Identify which cell holds the provided text, then report its (X, Y) central coordinate. 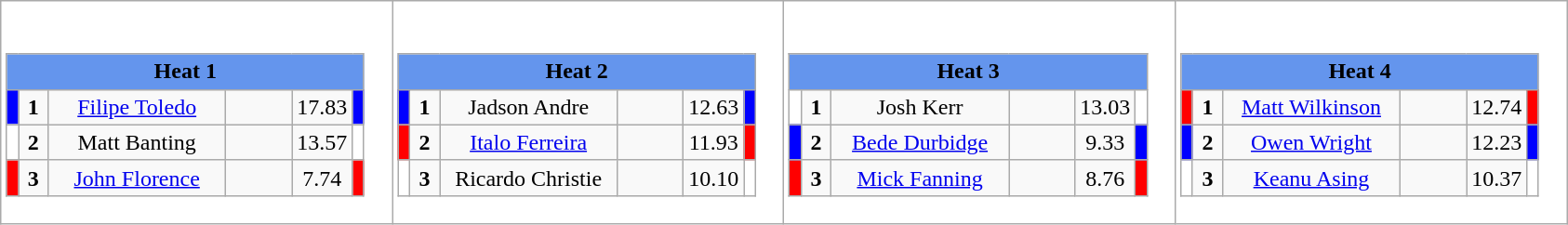
Italo Ferreira (528, 142)
10.37 (1497, 178)
Ricardo Christie (528, 178)
13.03 (1105, 107)
9.33 (1105, 142)
8.76 (1105, 178)
Heat 2 (577, 72)
Matt Wilkinson (1311, 107)
17.83 (322, 107)
12.74 (1497, 107)
10.10 (714, 178)
Heat 2 1 Jadson Andre 12.63 2 Italo Ferreira 11.93 3 Ricardo Christie 10.10 (588, 112)
Josh Kerr (921, 107)
12.63 (714, 107)
Mick Fanning (921, 178)
11.93 (714, 142)
Keanu Asing (1311, 178)
Heat 3 1 Josh Kerr 13.03 2 Bede Durbidge 9.33 3 Mick Fanning 8.76 (980, 112)
Bede Durbidge (921, 142)
Filipe Toledo (138, 107)
Heat 4 1 Matt Wilkinson 12.74 2 Owen Wright 12.23 3 Keanu Asing 10.37 (1371, 112)
John Florence (138, 178)
Owen Wright (1311, 142)
Jadson Andre (528, 107)
Heat 1 (185, 72)
Matt Banting (138, 142)
Heat 3 (968, 72)
Heat 4 (1360, 72)
12.23 (1497, 142)
7.74 (322, 178)
Heat 1 1 Filipe Toledo 17.83 2 Matt Banting 13.57 3 John Florence 7.74 (197, 112)
13.57 (322, 142)
